From the cell containing the given text, extract its center point as (X, Y) coordinate. 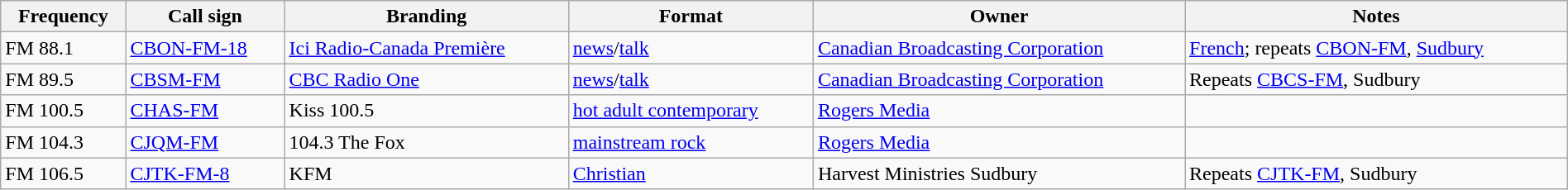
Notes (1376, 17)
FM 89.5 (63, 79)
KFM (427, 173)
Format (691, 17)
104.3 The Fox (427, 142)
Call sign (205, 17)
Owner (999, 17)
mainstream rock (691, 142)
CBSM-FM (205, 79)
CBON-FM-18 (205, 48)
FM 100.5 (63, 111)
Repeats CBCS-FM, Sudbury (1376, 79)
Harvest Ministries Sudbury (999, 173)
CHAS-FM (205, 111)
CJQM-FM (205, 142)
FM 88.1 (63, 48)
Branding (427, 17)
CBC Radio One (427, 79)
FM 104.3 (63, 142)
Frequency (63, 17)
Christian (691, 173)
Repeats CJTK-FM, Sudbury (1376, 173)
Kiss 100.5 (427, 111)
FM 106.5 (63, 173)
Ici Radio-Canada Première (427, 48)
hot adult contemporary (691, 111)
French; repeats CBON-FM, Sudbury (1376, 48)
CJTK-FM-8 (205, 173)
